Extract the (x, y) coordinate from the center of the cell holding the provided text.  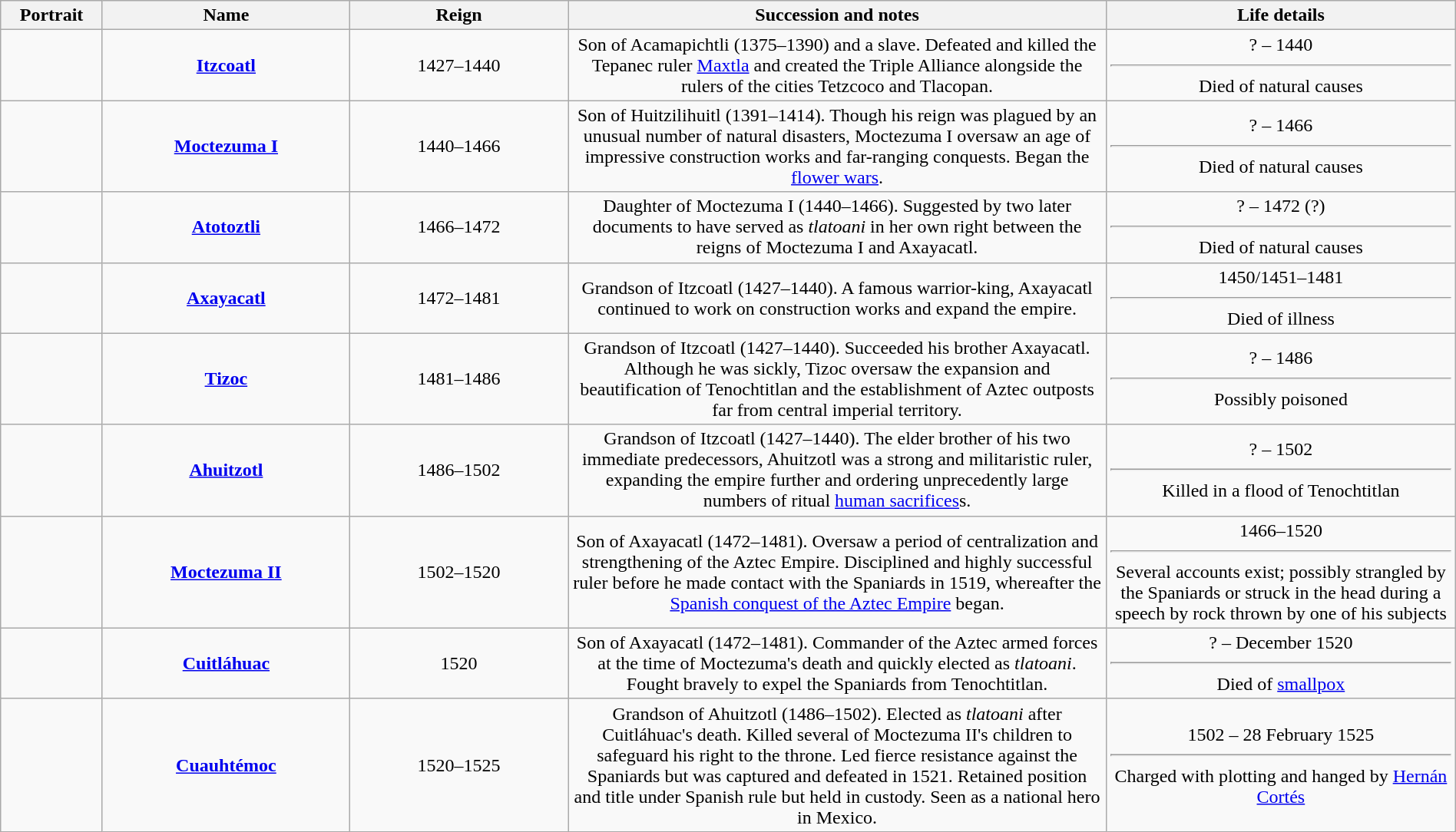
Cuauhtémoc (226, 764)
Succession and notes (837, 15)
1440–1466 (458, 146)
? – December 1520Died of smallpox (1281, 663)
? – 1472 (?)Died of natural causes (1281, 227)
Atotoztli (226, 227)
Portrait (52, 15)
? – 1440Died of natural causes (1281, 65)
1472–1481 (458, 298)
Cuitláhuac (226, 663)
1486–1502 (458, 470)
1466–1520Several accounts exist; possibly strangled by the Spaniards or struck in the head during a speech by rock thrown by one of his subjects (1281, 572)
1520 (458, 663)
1450/1451–1481Died of illness (1281, 298)
Moctezuma II (226, 572)
? – 1466Died of natural causes (1281, 146)
1502 – 28 February 1525Charged with plotting and hanged by Hernán Cortés (1281, 764)
Ahuitzotl (226, 470)
? – 1486Possibly poisoned (1281, 379)
Tizoc (226, 379)
Name (226, 15)
Itzcoatl (226, 65)
Moctezuma I (226, 146)
1466–1472 (458, 227)
Axayacatl (226, 298)
1427–1440 (458, 65)
Reign (458, 15)
Life details (1281, 15)
Grandson of Itzcoatl (1427–1440). A famous warrior-king, Axayacatl continued to work on construction works and expand the empire. (837, 298)
1481–1486 (458, 379)
? – 1502Killed in a flood of Tenochtitlan (1281, 470)
1502–1520 (458, 572)
1520–1525 (458, 764)
